Return (X, Y) of the center of cell containing provided text 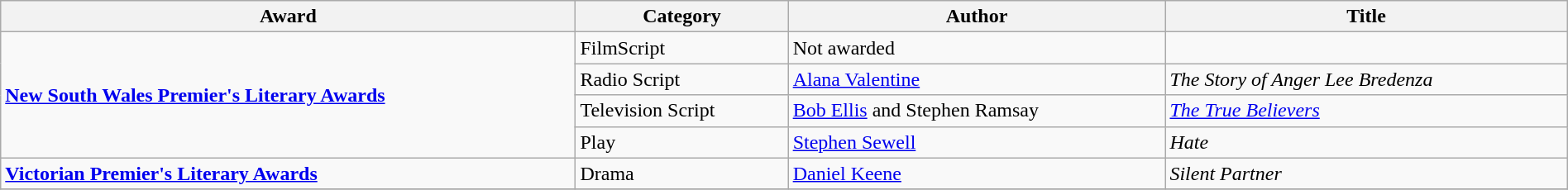
Stephen Sewell (977, 142)
New South Wales Premier's Literary Awards (288, 95)
Not awarded (977, 48)
Author (977, 17)
Silent Partner (1366, 173)
Television Script (681, 111)
Radio Script (681, 79)
Title (1366, 17)
FilmScript (681, 48)
Bob Ellis and Stephen Ramsay (977, 111)
Drama (681, 173)
Category (681, 17)
Victorian Premier's Literary Awards (288, 173)
The Story of Anger Lee Bredenza (1366, 79)
Alana Valentine (977, 79)
Play (681, 142)
Hate (1366, 142)
Award (288, 17)
Daniel Keene (977, 173)
The True Believers (1366, 111)
